Provide the [x, y] coordinate of the cell's center where the given text is located.  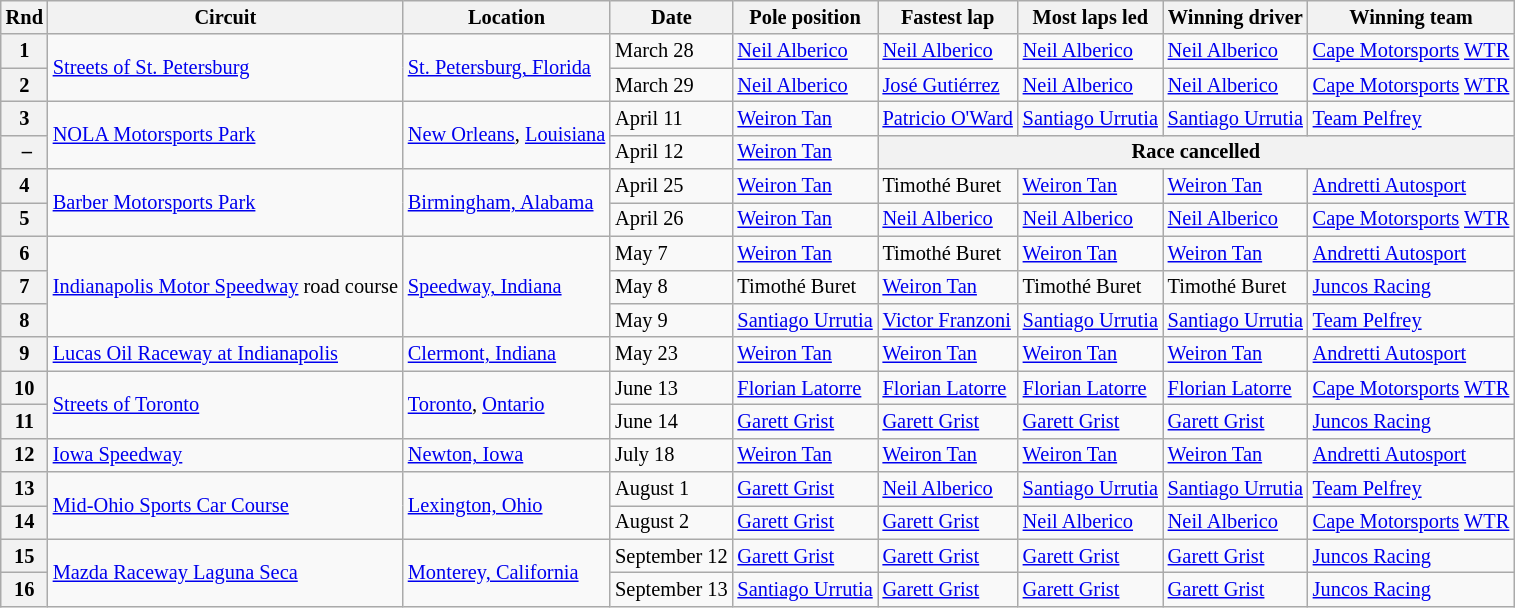
Indianapolis Motor Speedway road course [226, 286]
June 14 [671, 421]
Most laps led [1090, 17]
3 [24, 118]
Lucas Oil Raceway at Indianapolis [226, 354]
14 [24, 522]
August 2 [671, 522]
11 [24, 421]
September 12 [671, 556]
12 [24, 455]
March 29 [671, 85]
9 [24, 354]
Newton, Iowa [506, 455]
Iowa Speedway [226, 455]
Speedway, Indiana [506, 286]
July 18 [671, 455]
7 [24, 287]
April 11 [671, 118]
April 12 [671, 152]
4 [24, 186]
Fastest lap [948, 17]
May 7 [671, 253]
Barber Motorsports Park [226, 202]
Clermont, Indiana [506, 354]
Rnd [24, 17]
Date [671, 17]
6 [24, 253]
Birmingham, Alabama [506, 202]
Toronto, Ontario [506, 404]
August 1 [671, 489]
5 [24, 219]
10 [24, 388]
September 13 [671, 589]
Streets of St. Petersburg [226, 68]
Winning driver [1236, 17]
NOLA Motorsports Park [226, 134]
Streets of Toronto [226, 404]
– [24, 152]
May 9 [671, 320]
8 [24, 320]
New Orleans, Louisiana [506, 134]
Monterey, California [506, 572]
St. Petersburg, Florida [506, 68]
Mazda Raceway Laguna Seca [226, 572]
March 28 [671, 51]
April 26 [671, 219]
May 23 [671, 354]
April 25 [671, 186]
Winning team [1411, 17]
Patricio O'Ward [948, 118]
Victor Franzoni [948, 320]
José Gutiérrez [948, 85]
June 13 [671, 388]
Mid-Ohio Sports Car Course [226, 506]
Circuit [226, 17]
May 8 [671, 287]
Pole position [806, 17]
15 [24, 556]
1 [24, 51]
2 [24, 85]
Race cancelled [1196, 152]
16 [24, 589]
Lexington, Ohio [506, 506]
13 [24, 489]
Location [506, 17]
